Pinpoint the cell where the given text exists, returning its (x, y) midpoint coordinate. 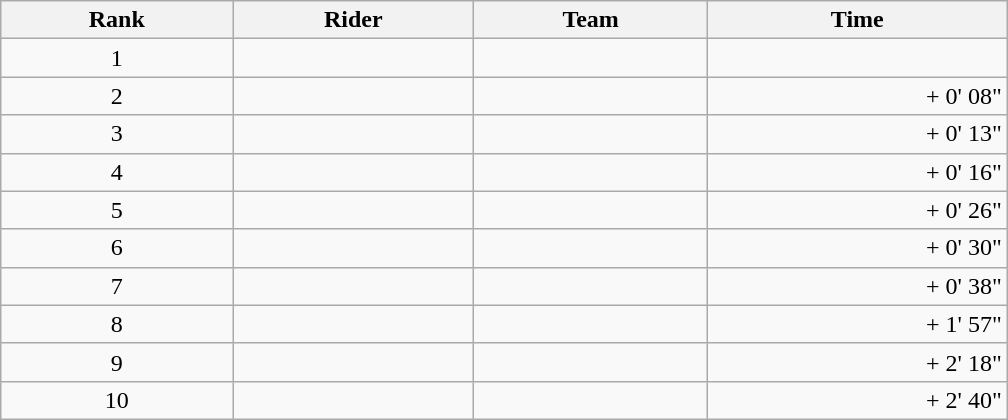
Rank (117, 20)
Time (857, 20)
+ 2' 40" (857, 400)
3 (117, 134)
+ 0' 08" (857, 96)
8 (117, 324)
+ 2' 18" (857, 362)
+ 0' 38" (857, 286)
2 (117, 96)
+ 0' 26" (857, 210)
1 (117, 58)
+ 1' 57" (857, 324)
5 (117, 210)
7 (117, 286)
+ 0' 30" (857, 248)
9 (117, 362)
4 (117, 172)
6 (117, 248)
+ 0' 16" (857, 172)
+ 0' 13" (857, 134)
Rider (354, 20)
Team (590, 20)
10 (117, 400)
